Pinpoint the cell where the given text exists, returning its [x, y] midpoint coordinate. 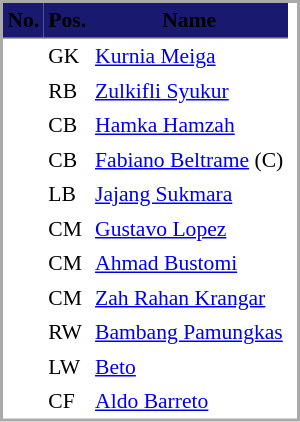
Kurnia Meiga [190, 56]
Pos. [68, 21]
RB [68, 91]
CF [68, 401]
Name [190, 21]
Beto [190, 367]
Zah Rahan Krangar [190, 297]
Fabiano Beltrame (C) [190, 159]
LB [68, 194]
Aldo Barreto [190, 401]
RW [68, 332]
Jajang Sukmara [190, 194]
Gustavo Lopez [190, 229]
Ahmad Bustomi [190, 263]
GK [68, 56]
No. [24, 21]
Bambang Pamungkas [190, 332]
Zulkifli Syukur [190, 91]
Hamka Hamzah [190, 125]
LW [68, 367]
